Determine the (x, y) coordinate at the center of the cell enclosing the given text.  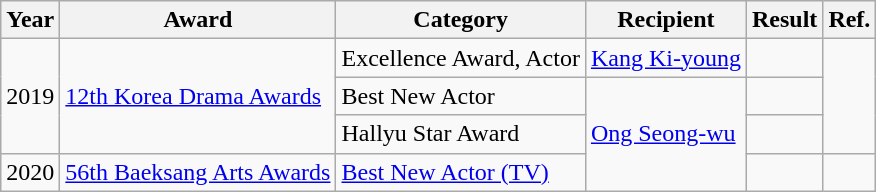
Best New Actor (460, 96)
2019 (30, 96)
Ong Seong-wu (666, 134)
Award (198, 20)
Ref. (850, 20)
2020 (30, 172)
Category (460, 20)
Kang Ki-young (666, 58)
Result (784, 20)
Year (30, 20)
56th Baeksang Arts Awards (198, 172)
Recipient (666, 20)
Hallyu Star Award (460, 134)
Best New Actor (TV) (460, 172)
Excellence Award, Actor (460, 58)
12th Korea Drama Awards (198, 96)
